Output the [x, y] coordinate of the center of the cell containing the given text.  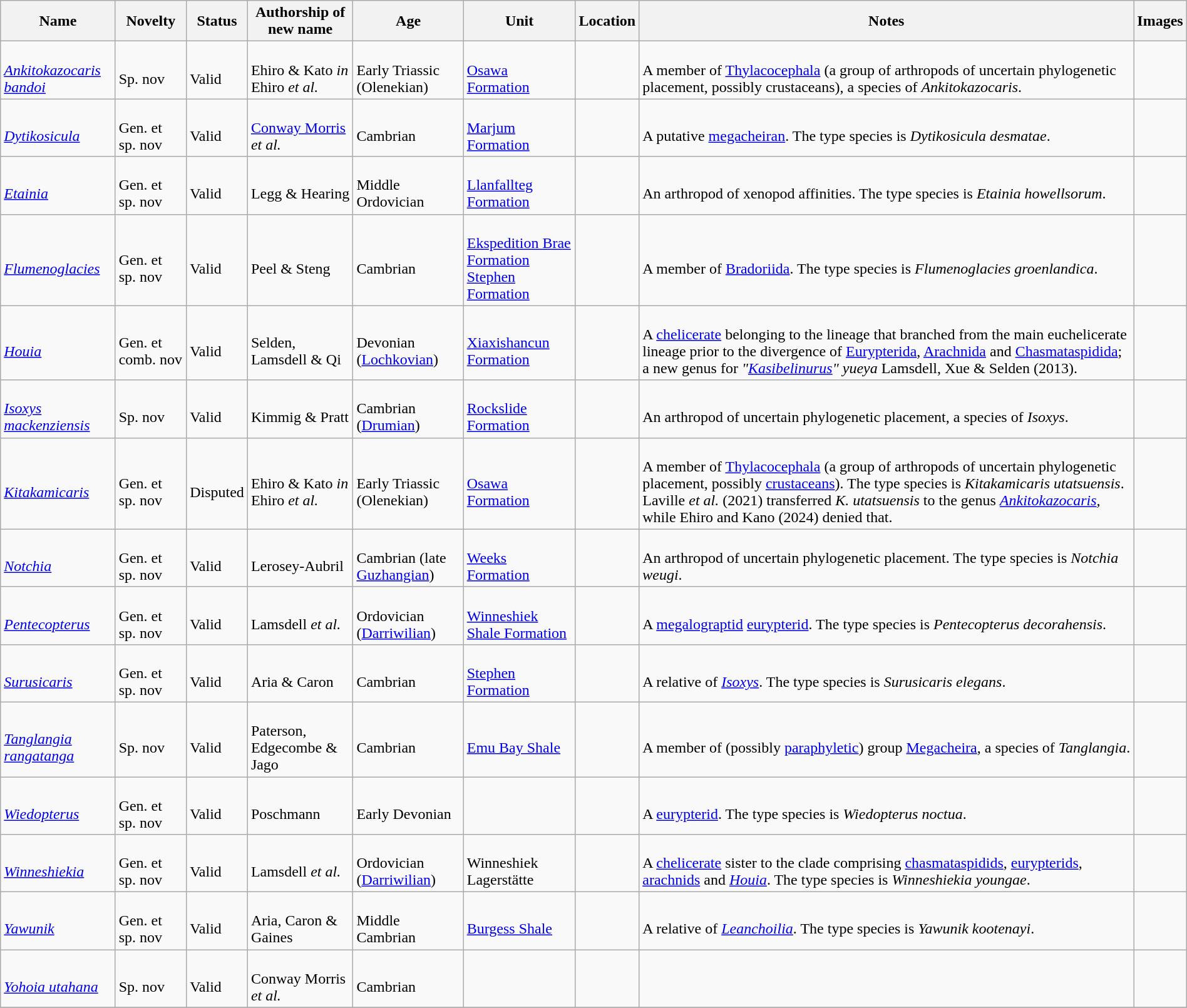
Yohoia utahana [58, 979]
Rockslide Formation [520, 409]
Aria, Caron & Gaines [301, 921]
Legg & Hearing [301, 185]
Winneshiekia [58, 863]
A member of Bradoriida. The type species is Flumenoglacies groenlandica. [886, 260]
Winneshiek Lagerstätte [520, 863]
Marjum Formation [520, 128]
Etainia [58, 185]
Selden, Lamsdell & Qi [301, 343]
A eurypterid. The type species is Wiedopterus noctua. [886, 805]
A relative of Leanchoilia. The type species is Yawunik kootenayi. [886, 921]
Notes [886, 21]
A putative megacheiran. The type species is Dytikosicula desmatae. [886, 128]
An arthropod of xenopod affinities. The type species is Etainia howellsorum. [886, 185]
Burgess Shale [520, 921]
Status [217, 21]
A megalograptid eurypterid. The type species is Pentecopterus decorahensis. [886, 615]
An arthropod of uncertain phylogenetic placement, a species of Isoxys. [886, 409]
Location [607, 21]
Isoxys mackenziensis [58, 409]
Xiaxishancun Formation [520, 343]
Devonian (Lochkovian) [408, 343]
Authorship of new name [301, 21]
Cambrian (Drumian) [408, 409]
Weeks Formation [520, 558]
A chelicerate sister to the clade comprising chasmataspidids, eurypterids, arachnids and Houia. The type species is Winneshiekia youngae. [886, 863]
Lerosey-Aubril [301, 558]
Middle Cambrian [408, 921]
Poschmann [301, 805]
Wiedopterus [58, 805]
Notchia [58, 558]
Images [1160, 21]
Paterson, Edgecombe & Jago [301, 739]
Early Devonian [408, 805]
Kimmig & Pratt [301, 409]
Peel & Steng [301, 260]
Yawunik [58, 921]
Pentecopterus [58, 615]
A relative of Isoxys. The type species is Surusicaris elegans. [886, 673]
A member of (possibly paraphyletic) group Megacheira, a species of Tanglangia. [886, 739]
Aria & Caron [301, 673]
Age [408, 21]
Gen. et comb. nov [151, 343]
A member of Thylacocephala (a group of arthropods of uncertain phylogenetic placement, possibly crustaceans), a species of Ankitokazocaris. [886, 70]
Disputed [217, 483]
Tanglangia rangatanga [58, 739]
Cambrian (late Guzhangian) [408, 558]
Houia [58, 343]
Ankitokazocaris bandoi [58, 70]
Ekspedition Brae Formation Stephen Formation [520, 260]
Middle Ordovician [408, 185]
Dytikosicula [58, 128]
Kitakamicaris [58, 483]
Name [58, 21]
An arthropod of uncertain phylogenetic placement. The type species is Notchia weugi. [886, 558]
Stephen Formation [520, 673]
Unit [520, 21]
Surusicaris [58, 673]
Winneshiek Shale Formation [520, 615]
Llanfallteg Formation [520, 185]
Flumenoglacies [58, 260]
Emu Bay Shale [520, 739]
Novelty [151, 21]
